Extract the [x, y] coordinate from the center of the cell holding the provided text.  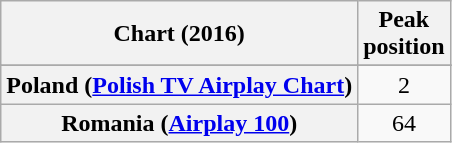
64 [404, 123]
2 [404, 85]
Peakposition [404, 34]
Poland (Polish TV Airplay Chart) [180, 85]
Chart (2016) [180, 34]
Romania (Airplay 100) [180, 123]
